Return the [X, Y] coordinate for the center point of the cell that contains the specified text.  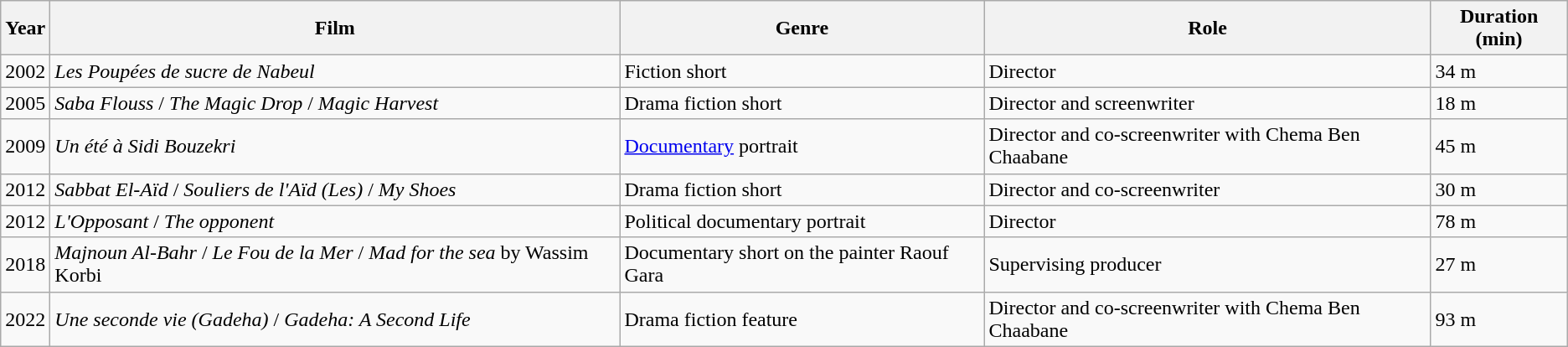
2002 [25, 71]
Supervising producer [1208, 265]
18 m [1499, 103]
30 m [1499, 189]
Sabbat El-Aïd / Souliers de l'Aïd (Les) / My Shoes [335, 189]
Year [25, 28]
Drama fiction feature [802, 319]
Political documentary portrait [802, 221]
Une seconde vie (Gadeha) / Gadeha: A Second Life [335, 319]
Director and co-screenwriter [1208, 189]
Genre [802, 28]
Documentary portrait [802, 146]
Saba Flouss / The Magic Drop / Magic Harvest [335, 103]
2005 [25, 103]
Duration (min) [1499, 28]
Les Poupées de sucre de Nabeul [335, 71]
Majnoun Al-Bahr / Le Fou de la Mer / Mad for the sea by Wassim Korbi [335, 265]
78 m [1499, 221]
34 m [1499, 71]
2018 [25, 265]
93 m [1499, 319]
45 m [1499, 146]
2009 [25, 146]
Role [1208, 28]
Un été à Sidi Bouzekri [335, 146]
Director and screenwriter [1208, 103]
2022 [25, 319]
L'Opposant / The opponent [335, 221]
Fiction short [802, 71]
27 m [1499, 265]
Documentary short on the painter Raouf Gara [802, 265]
Film [335, 28]
